From the cell containing the given text, extract its center point as (X, Y) coordinate. 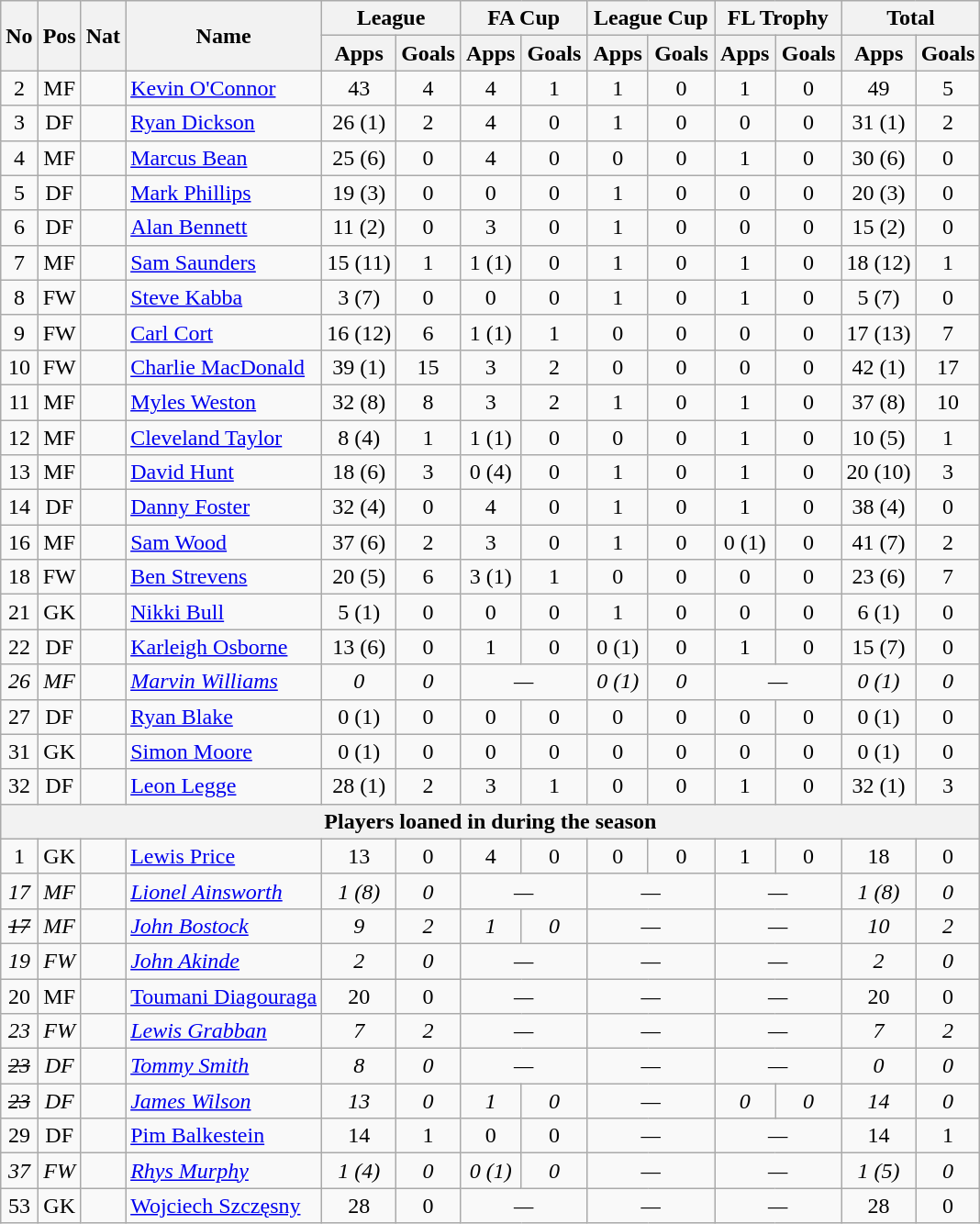
20 (5) (360, 577)
David Hunt (224, 473)
John Akinde (224, 961)
13 (6) (360, 647)
20 (3) (879, 193)
Tommy Smith (224, 1066)
16 (12) (360, 332)
21 (19, 612)
Total (910, 18)
26 (19, 682)
James Wilson (224, 1101)
League Cup (651, 18)
37 (8) (879, 402)
32 (8) (360, 402)
Ryan Blake (224, 717)
John Bostock (224, 926)
31 (19, 751)
38 (4) (879, 507)
15 (7) (879, 647)
11 (19, 402)
42 (1) (879, 367)
5 (7) (879, 297)
20 (10) (879, 473)
3 (7) (360, 297)
37 (6) (360, 542)
Simon Moore (224, 751)
10 (5) (879, 438)
Sam Wood (224, 542)
Lewis Grabban (224, 1031)
Cleveland Taylor (224, 438)
15 (2) (879, 228)
Ryan Dickson (224, 123)
25 (6) (360, 158)
0 (4) (490, 473)
16 (19, 542)
Danny Foster (224, 507)
19 (3) (360, 193)
15 (11) (360, 262)
29 (19, 1136)
Steve Kabba (224, 297)
53 (19, 1206)
Wojciech Szczęsny (224, 1206)
Mark Phillips (224, 193)
1 (4) (360, 1171)
Nat (103, 36)
Leon Legge (224, 786)
27 (19, 717)
41 (7) (879, 542)
6 (1) (879, 612)
18 (12) (879, 262)
17 (13) (879, 332)
Name (224, 36)
15 (429, 367)
Lionel Ainsworth (224, 891)
12 (19, 438)
Players loaned in during the season (490, 821)
FA Cup (523, 18)
32 (1) (879, 786)
32 (4) (360, 507)
19 (19, 961)
1 (5) (879, 1171)
28 (1) (360, 786)
23 (6) (879, 577)
Pos (59, 36)
Sam Saunders (224, 262)
Myles Weston (224, 402)
26 (1) (360, 123)
3 (1) (490, 577)
Nikki Bull (224, 612)
Marcus Bean (224, 158)
No (19, 36)
30 (6) (879, 158)
Karleigh Osborne (224, 647)
49 (879, 88)
Pim Balkestein (224, 1136)
22 (19, 647)
32 (19, 786)
8 (4) (360, 438)
43 (360, 88)
Toumani Diagouraga (224, 996)
5 (1) (360, 612)
11 (2) (360, 228)
League (391, 18)
Rhys Murphy (224, 1171)
Alan Bennett (224, 228)
Ben Strevens (224, 577)
18 (6) (360, 473)
Carl Cort (224, 332)
Lewis Price (224, 856)
31 (1) (879, 123)
FL Trophy (778, 18)
Kevin O'Connor (224, 88)
Charlie MacDonald (224, 367)
Marvin Williams (224, 682)
37 (19, 1171)
39 (1) (360, 367)
